Scan for the cell matching the given text and deliver its [x, y] coordinate at center. 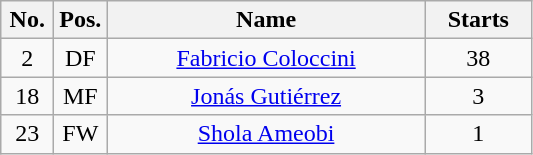
2 [28, 58]
Fabricio Coloccini [266, 58]
No. [28, 20]
MF [80, 96]
38 [478, 58]
Pos. [80, 20]
Starts [478, 20]
18 [28, 96]
Name [266, 20]
1 [478, 134]
3 [478, 96]
DF [80, 58]
FW [80, 134]
Shola Ameobi [266, 134]
23 [28, 134]
Jonás Gutiérrez [266, 96]
